Pinpoint the cell where the given text exists, returning its (x, y) midpoint coordinate. 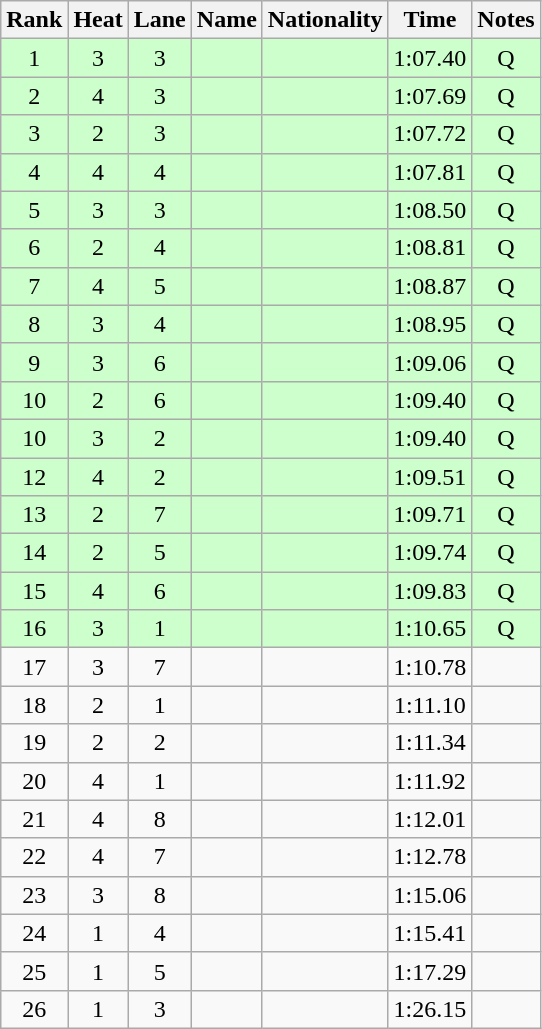
22 (34, 857)
1:12.78 (430, 857)
1:10.65 (430, 629)
23 (34, 895)
1:09.71 (430, 515)
17 (34, 667)
1:09.74 (430, 553)
20 (34, 781)
Nationality (325, 20)
1:12.01 (430, 819)
Lane (160, 20)
1:07.40 (430, 58)
Heat (98, 20)
1:10.78 (430, 667)
Notes (506, 20)
1:07.69 (430, 96)
1:11.34 (430, 743)
16 (34, 629)
21 (34, 819)
1:08.95 (430, 324)
26 (34, 1009)
19 (34, 743)
1:11.92 (430, 781)
18 (34, 705)
1:26.15 (430, 1009)
13 (34, 515)
1:09.51 (430, 477)
1:08.81 (430, 248)
1:15.06 (430, 895)
1:17.29 (430, 971)
Time (430, 20)
14 (34, 553)
1:08.87 (430, 286)
25 (34, 971)
1:07.72 (430, 134)
Rank (34, 20)
1:15.41 (430, 933)
15 (34, 591)
1:09.06 (430, 362)
12 (34, 477)
9 (34, 362)
24 (34, 933)
1:08.50 (430, 210)
1:09.83 (430, 591)
1:11.10 (430, 705)
1:07.81 (430, 172)
Name (226, 20)
